Scan for the cell matching the given text and deliver its (X, Y) coordinate at center. 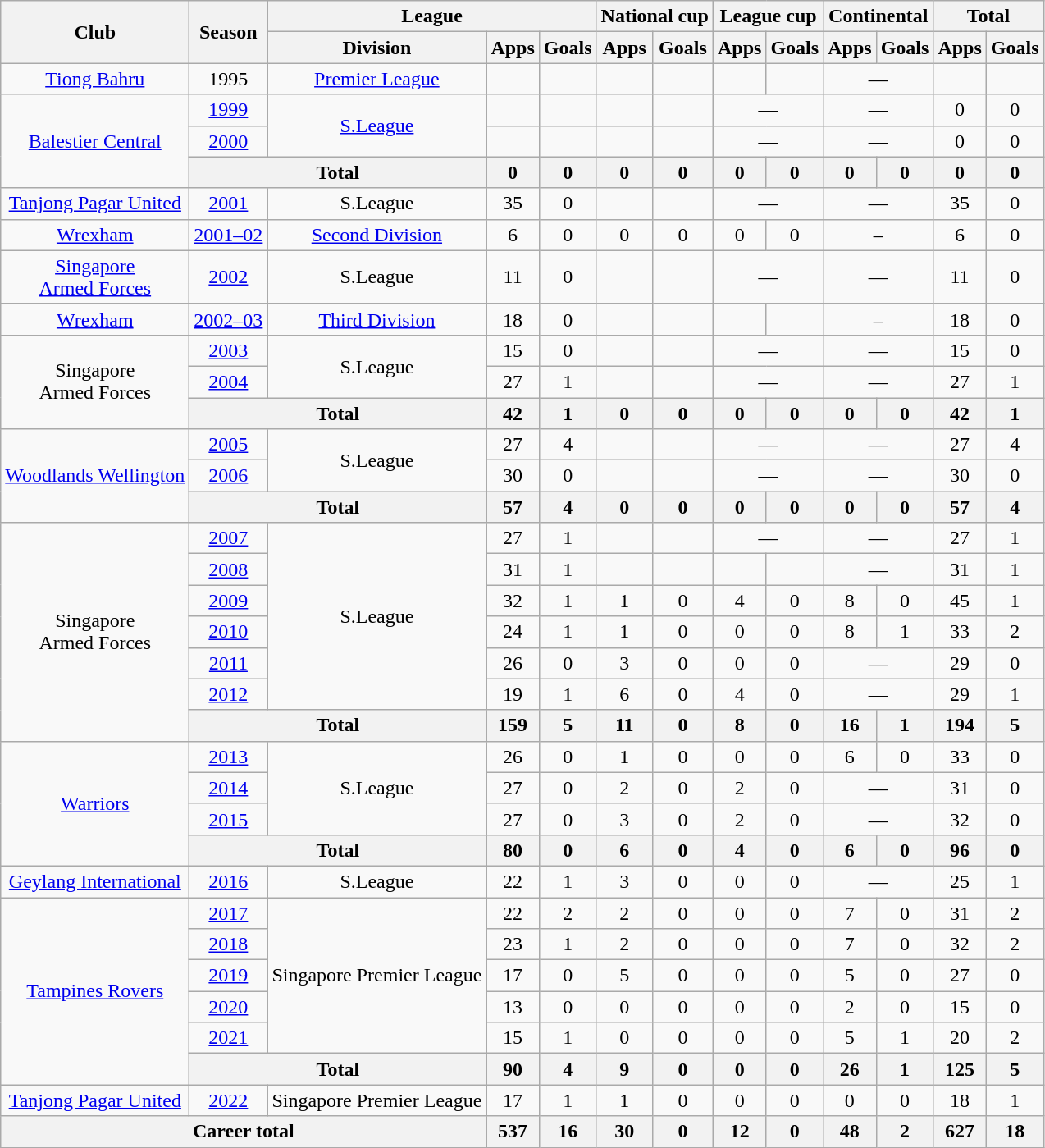
537 (513, 1132)
2016 (228, 881)
125 (960, 1069)
2005 (228, 445)
Woodlands Wellington (95, 476)
2002–03 (228, 319)
Division (377, 48)
1995 (228, 79)
Geylang International (95, 881)
80 (513, 850)
2009 (228, 601)
2017 (228, 913)
2003 (228, 350)
2004 (228, 382)
2019 (228, 976)
Season (228, 32)
Third Division (377, 319)
Club (95, 32)
2001–02 (228, 235)
National cup (655, 16)
League cup (768, 16)
2018 (228, 944)
20 (960, 1038)
Tampines Rovers (95, 991)
90 (513, 1069)
13 (513, 1007)
Tiong Bahru (95, 79)
2013 (228, 757)
12 (739, 1132)
23 (513, 944)
9 (624, 1069)
45 (960, 601)
48 (850, 1132)
25 (960, 881)
Premier League (377, 79)
League (431, 16)
Career total (244, 1132)
2000 (228, 141)
2007 (228, 538)
1999 (228, 110)
2001 (228, 204)
2010 (228, 632)
2015 (228, 819)
2011 (228, 663)
Second Division (377, 235)
Continental (878, 16)
627 (960, 1132)
19 (513, 694)
2006 (228, 476)
159 (513, 725)
2021 (228, 1038)
2012 (228, 694)
Warriors (95, 803)
2014 (228, 788)
24 (513, 632)
Balestier Central (95, 141)
2022 (228, 1100)
2002 (228, 277)
194 (960, 725)
2020 (228, 1007)
96 (960, 850)
2008 (228, 569)
